Detect which cell encompasses the target text, then output its (X, Y) center coordinate. 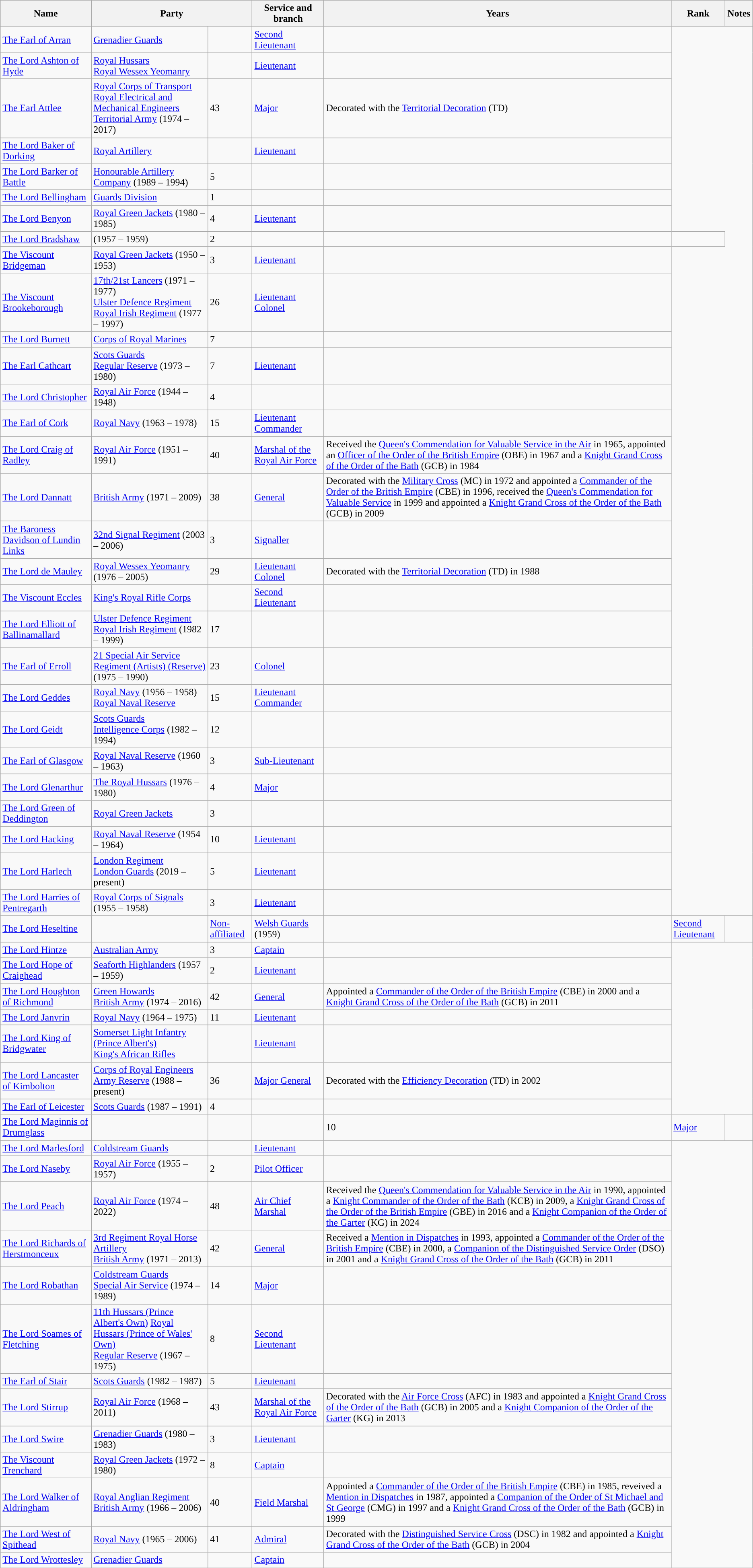
Decorated with the Distinguished Service Cross (DSC) in 1982 and appointed a Knight Grand Cross of the Order of the Bath (GCB) in 2004 (497, 1539)
The Lord Wrottesley (46, 1560)
Royal Navy (1956 – 1958)Royal Naval Reserve (150, 698)
Decorated with the Territorial Decoration (TD) (497, 108)
The Lord Bradshaw (46, 239)
Ulster Defence RegimentRoyal Irish Regiment (1982 – 1999) (150, 629)
Scots Guards (1987 – 1991) (150, 1107)
Royal Navy (1963 – 1978) (150, 423)
The Lord Maginnis of Drumglass (46, 1127)
The Lord Green of Deddington (46, 813)
The Lord Richards of Herstmonceux (46, 1248)
Pilot Officer (288, 1169)
14 (230, 1285)
Royal Naval Reserve (1960 – 1963) (150, 761)
The Lord Baker of Dorking (46, 150)
The Earl of Stair (46, 1381)
Years (497, 14)
Royal Air Force (1968 – 2011) (150, 1407)
The Lord Heseltine (46, 929)
11 (230, 1017)
The Lord Glenarthur (46, 787)
Service and branch (288, 14)
38 (230, 497)
Corps of Royal Marines (150, 339)
Sub-Lieutenant (288, 761)
Royal Navy (1965 – 2006) (150, 1539)
Air Chief Marshal (288, 1206)
Guards Division (150, 198)
29 (230, 571)
Scots Guards (1982 – 1987) (150, 1381)
Royal Anglian RegimentBritish Army (1966 – 2006) (150, 1502)
12 (230, 729)
Scots GuardsRegular Reserve (1973 – 1980) (150, 365)
1 (230, 198)
Royal Green Jackets (1950 – 1953) (150, 260)
41 (230, 1539)
Coldstream Guards (150, 1148)
The Lord Geidt (46, 729)
The Lord Swire (46, 1439)
Royal Air Force (1951 – 1991) (150, 455)
17th/21st Lancers (1971 – 1977)Ulster Defence Regiment Royal Irish Regiment (1977 – 1997) (150, 302)
Green HowardsBritish Army (1974 – 2016) (150, 997)
Royal Air Force (1944 – 1948) (150, 397)
The Earl of Leicester (46, 1107)
Royal Wessex Yeomanry (1976 – 2005) (150, 571)
The Lord Burnett (46, 339)
British Army (1971 – 2009) (150, 497)
The Lord Marlesford (46, 1148)
The Viscount Bridgeman (46, 260)
Seaforth Highlanders (1957 – 1959) (150, 970)
Party (172, 14)
London RegimentLondon Guards (2019 – present) (150, 871)
The Lord Hacking (46, 839)
Signaller (288, 540)
The Lord Robathan (46, 1285)
The Lord Barker of Battle (46, 177)
The Lord Peach (46, 1206)
The Earl of Cork (46, 423)
Royal Green Jackets (150, 813)
Grenadier Guards (1980 – 1983) (150, 1439)
Royal Green Jackets (1972 – 1980) (150, 1465)
The Lord Hope of Craighead (46, 970)
The Viscount Brookeborough (46, 302)
Name (46, 14)
Colonel (288, 666)
(1957 – 1959) (150, 239)
Rank (698, 14)
3rd Regiment Royal Horse ArtilleryBritish Army (1971 – 2013) (150, 1248)
The Lord Harries of Pentregarth (46, 903)
The Earl of Glasgow (46, 761)
Royal HussarsRoyal Wessex Yeomanry (150, 66)
The Baroness Davidson of Lundin Links (46, 540)
11th Hussars (Prince Albert's Own) Royal Hussars (Prince of Wales' Own)Regular Reserve (1967 – 1975) (150, 1339)
Royal Naval Reserve (1954 – 1964) (150, 839)
Royal Air Force (1974 – 2022) (150, 1206)
The Lord Stirrup (46, 1407)
The Lord Lancaster of Kimbolton (46, 1080)
The Lord King of Bridgwater (46, 1043)
The Viscount Trenchard (46, 1465)
The Earl of Arran (46, 39)
36 (230, 1080)
The Lord Hintze (46, 950)
The Royal Hussars (1976 – 1980) (150, 787)
The Lord Benyon (46, 218)
The Lord Naseby (46, 1169)
17 (230, 629)
The Earl of Erroll (46, 666)
Scots GuardsIntelligence Corps (1982 – 1994) (150, 729)
The Lord Dannatt (46, 497)
26 (230, 302)
Royal Corps of TransportRoyal Electrical and Mechanical Engineers Territorial Army (1974 – 2017) (150, 108)
The Lord Soames of Fletching (46, 1339)
Honourable Artillery Company (1989 – 1994) (150, 177)
King's Royal Rifle Corps (150, 598)
32nd Signal Regiment (2003 – 2006) (150, 540)
Royal Corps of Signals (1955 – 1958) (150, 903)
48 (230, 1206)
The Lord Craig of Radley (46, 455)
Decorated with the Territorial Decoration (TD) in 1988 (497, 571)
Major General (288, 1080)
The Viscount Eccles (46, 598)
Royal Artillery (150, 150)
Field Marshal (288, 1502)
The Lord West of Spithead (46, 1539)
The Lord Harlech (46, 871)
The Lord Geddes (46, 698)
Royal Air Force (1955 – 1957) (150, 1169)
The Lord Houghton of Richmond (46, 997)
The Lord de Mauley (46, 571)
Non-affiliated (230, 929)
Admiral (288, 1539)
The Earl Cathcart (46, 365)
Somerset Light Infantry (Prince Albert's)King's African Rifles (150, 1043)
The Lord Janvrin (46, 1017)
21 Special Air Service Regiment (Artists) (Reserve) (1975 – 1990) (150, 666)
Welsh Guards (1959) (288, 929)
The Earl Attlee (46, 108)
The Lord Walker of Aldringham (46, 1502)
The Lord Christopher (46, 397)
The Lord Ashton of Hyde (46, 66)
Corps of Royal EngineersArmy Reserve (1988 – present) (150, 1080)
Royal Green Jackets (1980 – 1985) (150, 218)
The Lord Elliott of Ballinamallard (46, 629)
Decorated with the Efficiency Decoration (TD) in 2002 (497, 1080)
23 (230, 666)
Royal Navy (1964 – 1975) (150, 1017)
Notes (739, 14)
Appointed a Commander of the Order of the British Empire (CBE) in 2000 and a Knight Grand Cross of the Order of the Bath (GCB) in 2011 (497, 997)
The Lord Bellingham (46, 198)
Coldstream GuardsSpecial Air Service (1974 – 1989) (150, 1285)
Australian Army (150, 950)
